Extract the (x, y) coordinate from the center of the cell holding the provided text.  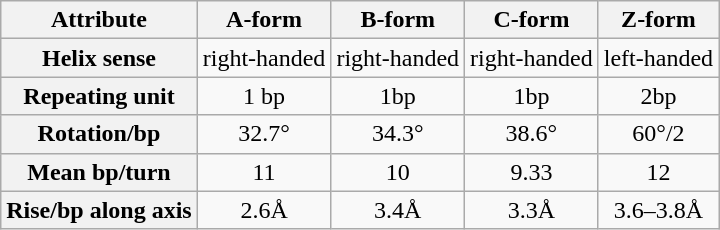
38.6° (532, 134)
3.3Å (532, 210)
3.6–3.8Å (658, 210)
left-handed (658, 58)
3.4Å (398, 210)
A-form (264, 20)
12 (658, 172)
Z-form (658, 20)
Repeating unit (99, 96)
Helix sense (99, 58)
10 (398, 172)
32.7° (264, 134)
34.3° (398, 134)
Rise/bp along axis (99, 210)
Rotation/bp (99, 134)
2.6Å (264, 210)
9.33 (532, 172)
2bp (658, 96)
B-form (398, 20)
Attribute (99, 20)
C-form (532, 20)
1 bp (264, 96)
Mean bp/turn (99, 172)
60°/2 (658, 134)
11 (264, 172)
